Output the (x, y) coordinate of the center of the cell containing the given text.  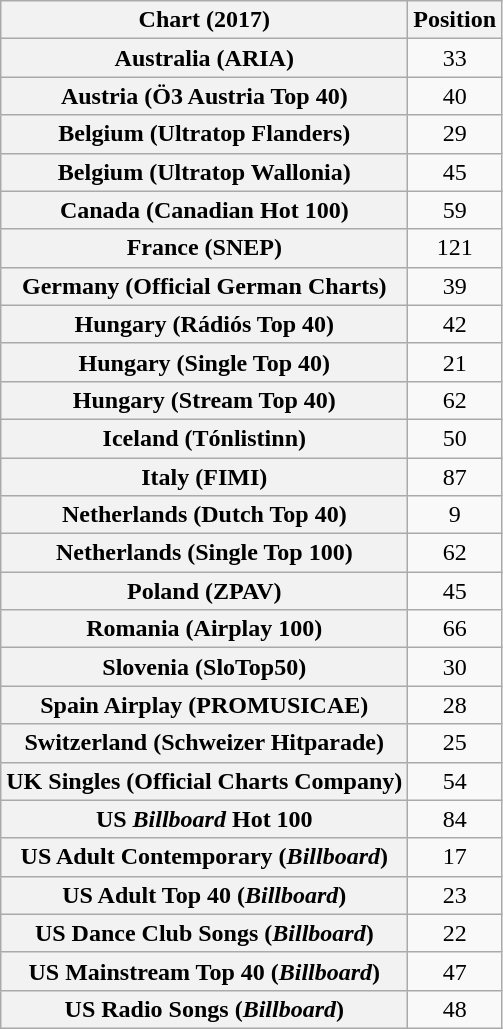
84 (455, 819)
30 (455, 667)
17 (455, 857)
Germany (Official German Charts) (204, 286)
54 (455, 781)
40 (455, 96)
Belgium (Ultratop Flanders) (204, 134)
Austria (Ö3 Austria Top 40) (204, 96)
Slovenia (SloTop50) (204, 667)
50 (455, 438)
Netherlands (Dutch Top 40) (204, 515)
39 (455, 286)
US Dance Club Songs (Billboard) (204, 933)
Chart (2017) (204, 20)
Romania (Airplay 100) (204, 629)
Spain Airplay (PROMUSICAE) (204, 705)
Position (455, 20)
France (SNEP) (204, 248)
Hungary (Rádiós Top 40) (204, 324)
47 (455, 971)
23 (455, 895)
Poland (ZPAV) (204, 591)
US Adult Contemporary (Billboard) (204, 857)
Netherlands (Single Top 100) (204, 553)
US Mainstream Top 40 (Billboard) (204, 971)
48 (455, 1009)
Hungary (Stream Top 40) (204, 400)
33 (455, 58)
Canada (Canadian Hot 100) (204, 210)
Iceland (Tónlistinn) (204, 438)
Switzerland (Schweizer Hitparade) (204, 743)
Australia (ARIA) (204, 58)
US Billboard Hot 100 (204, 819)
25 (455, 743)
66 (455, 629)
Belgium (Ultratop Wallonia) (204, 172)
US Adult Top 40 (Billboard) (204, 895)
87 (455, 477)
UK Singles (Official Charts Company) (204, 781)
9 (455, 515)
21 (455, 362)
US Radio Songs (Billboard) (204, 1009)
29 (455, 134)
42 (455, 324)
28 (455, 705)
Hungary (Single Top 40) (204, 362)
121 (455, 248)
Italy (FIMI) (204, 477)
22 (455, 933)
59 (455, 210)
